Output the [x, y] coordinate of the center of the cell containing the given text.  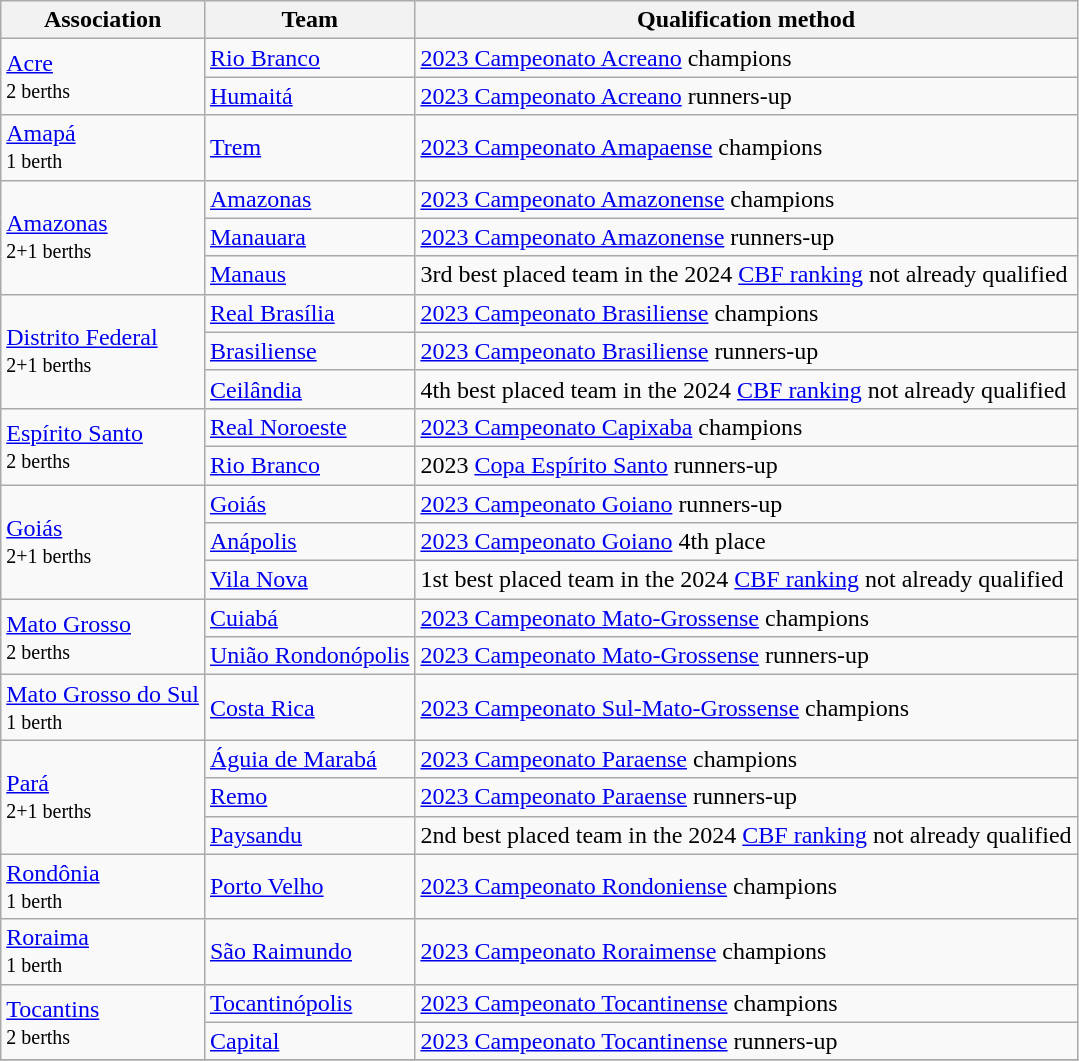
União Rondonópolis [309, 656]
Águia de Marabá [309, 759]
Mato Grosso2 berths [103, 637]
2023 Campeonato Roraimense champions [746, 952]
Tocantins2 berths [103, 1022]
Humaitá [309, 96]
2023 Campeonato Goiano 4th place [746, 542]
Cuiabá [309, 618]
Distrito Federal2+1 berths [103, 351]
2023 Campeonato Amazonense runners-up [746, 237]
2023 Campeonato Tocantinense runners-up [746, 1041]
2023 Campeonato Capixaba champions [746, 427]
2023 Campeonato Brasiliense champions [746, 313]
Brasiliense [309, 351]
Real Noroeste [309, 427]
2023 Campeonato Rondoniense champions [746, 886]
Tocantinópolis [309, 1003]
Qualification method [746, 20]
4th best placed team in the 2024 CBF ranking not already qualified [746, 389]
2023 Copa Espírito Santo runners-up [746, 465]
3rd best placed team in the 2024 CBF ranking not already qualified [746, 275]
Capital [309, 1041]
2023 Campeonato Mato-Grossense champions [746, 618]
Amazonas [309, 199]
Vila Nova [309, 580]
Remo [309, 797]
2023 Campeonato Tocantinense champions [746, 1003]
Paysandu [309, 835]
Costa Rica [309, 708]
Real Brasília [309, 313]
2023 Campeonato Paraense runners-up [746, 797]
Goiás2+1 berths [103, 541]
Mato Grosso do Sul1 berth [103, 708]
Team [309, 20]
Pará2+1 berths [103, 797]
2023 Campeonato Amapaense champions [746, 148]
Manauara [309, 237]
Ceilândia [309, 389]
Acre2 berths [103, 77]
2023 Campeonato Amazonense champions [746, 199]
2023 Campeonato Goiano runners-up [746, 503]
Association [103, 20]
Porto Velho [309, 886]
Anápolis [309, 542]
Manaus [309, 275]
Amapá1 berth [103, 148]
São Raimundo [309, 952]
Amazonas2+1 berths [103, 237]
2023 Campeonato Brasiliense runners-up [746, 351]
2023 Campeonato Acreano runners-up [746, 96]
1st best placed team in the 2024 CBF ranking not already qualified [746, 580]
2023 Campeonato Mato-Grossense runners-up [746, 656]
2023 Campeonato Paraense champions [746, 759]
2nd best placed team in the 2024 CBF ranking not already qualified [746, 835]
Trem [309, 148]
Rondônia1 berth [103, 886]
Espírito Santo2 berths [103, 446]
Roraima1 berth [103, 952]
2023 Campeonato Sul-Mato-Grossense champions [746, 708]
2023 Campeonato Acreano champions [746, 58]
Goiás [309, 503]
